Return the (X, Y) coordinate for the center point of the cell that contains the specified text.  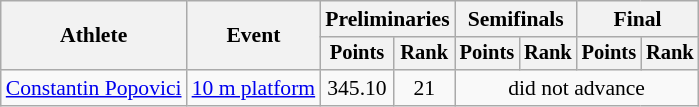
10 m platform (254, 88)
Final (638, 19)
Event (254, 36)
345.10 (357, 88)
21 (424, 88)
Semifinals (516, 19)
Preliminaries (387, 19)
Constantin Popovici (94, 88)
did not advance (577, 88)
Athlete (94, 36)
